Pinpoint the cell where the given text exists, returning its (X, Y) midpoint coordinate. 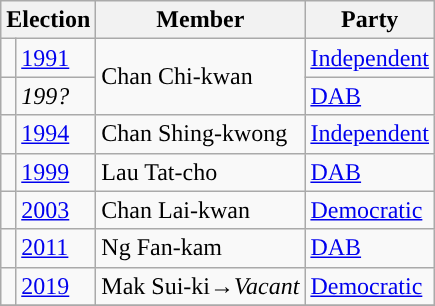
Party (370, 20)
Ng Fan-kam (200, 248)
2003 (56, 210)
1994 (56, 134)
1991 (56, 58)
Chan Lai-kwan (200, 210)
Chan Shing-kwong (200, 134)
2011 (56, 248)
Lau Tat-cho (200, 172)
Mak Sui-ki→Vacant (200, 286)
2019 (56, 286)
Member (200, 20)
1999 (56, 172)
199? (56, 96)
Election (48, 20)
Chan Chi-kwan (200, 77)
